Search for the cell housing the specified text and yield its (x, y) center coordinate. 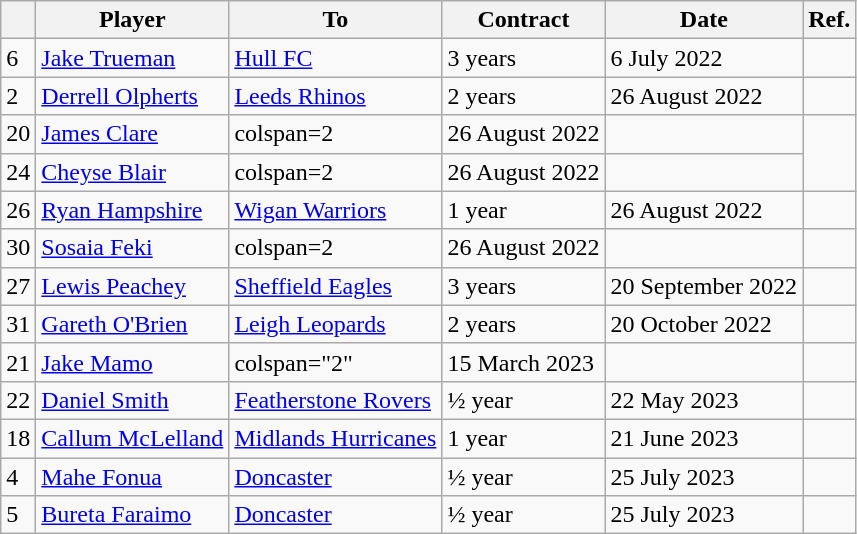
Wigan Warriors (336, 210)
Jake Trueman (132, 58)
Sosaia Feki (132, 248)
21 (18, 362)
20 October 2022 (704, 324)
Ryan Hampshire (132, 210)
Featherstone Rovers (336, 400)
30 (18, 248)
Daniel Smith (132, 400)
Bureta Faraimo (132, 515)
31 (18, 324)
4 (18, 477)
20 (18, 134)
18 (18, 438)
Ref. (830, 20)
James Clare (132, 134)
24 (18, 172)
15 March 2023 (524, 362)
Hull FC (336, 58)
22 (18, 400)
Sheffield Eagles (336, 286)
22 May 2023 (704, 400)
21 June 2023 (704, 438)
26 (18, 210)
Lewis Peachey (132, 286)
Derrell Olpherts (132, 96)
6 (18, 58)
2 (18, 96)
Player (132, 20)
Midlands Hurricanes (336, 438)
Gareth O'Brien (132, 324)
Callum McLelland (132, 438)
20 September 2022 (704, 286)
Leigh Leopards (336, 324)
Contract (524, 20)
Mahe Fonua (132, 477)
Date (704, 20)
27 (18, 286)
colspan="2" (336, 362)
6 July 2022 (704, 58)
Leeds Rhinos (336, 96)
5 (18, 515)
Cheyse Blair (132, 172)
To (336, 20)
Jake Mamo (132, 362)
